Search for the cell housing the specified text and yield its (X, Y) center coordinate. 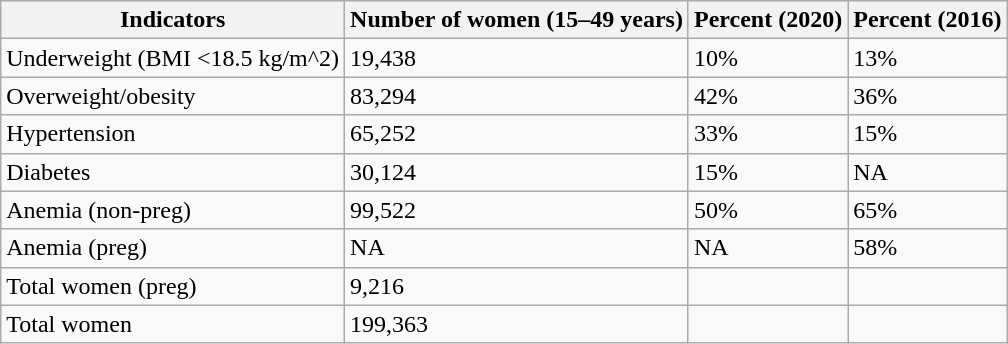
199,363 (517, 324)
Underweight (BMI <18.5 kg/m^2) (173, 58)
50% (768, 210)
Diabetes (173, 172)
Total women (preg) (173, 286)
99,522 (517, 210)
19,438 (517, 58)
10% (768, 58)
83,294 (517, 96)
36% (928, 96)
58% (928, 248)
13% (928, 58)
Percent (2016) (928, 20)
Indicators (173, 20)
30,124 (517, 172)
Anemia (preg) (173, 248)
65,252 (517, 134)
Overweight/obesity (173, 96)
Anemia (non-preg) (173, 210)
65% (928, 210)
Number of women (15–49 years) (517, 20)
33% (768, 134)
42% (768, 96)
9,216 (517, 286)
Total women (173, 324)
Percent (2020) (768, 20)
Hypertension (173, 134)
